Pinpoint the cell where the given text exists, returning its (X, Y) midpoint coordinate. 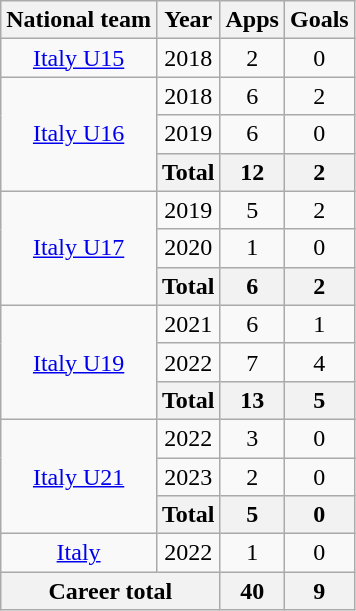
3 (252, 438)
National team (79, 20)
7 (252, 362)
2023 (188, 477)
Career total (110, 591)
Apps (252, 20)
Italy U21 (79, 476)
40 (252, 591)
Italy U16 (79, 134)
2020 (188, 248)
Year (188, 20)
Italy U15 (79, 58)
13 (252, 400)
Italy U17 (79, 248)
Italy (79, 553)
2021 (188, 324)
Italy U19 (79, 362)
12 (252, 172)
9 (319, 591)
4 (319, 362)
Goals (319, 20)
